Determine the [X, Y] coordinate at the center of the cell enclosing the given text.  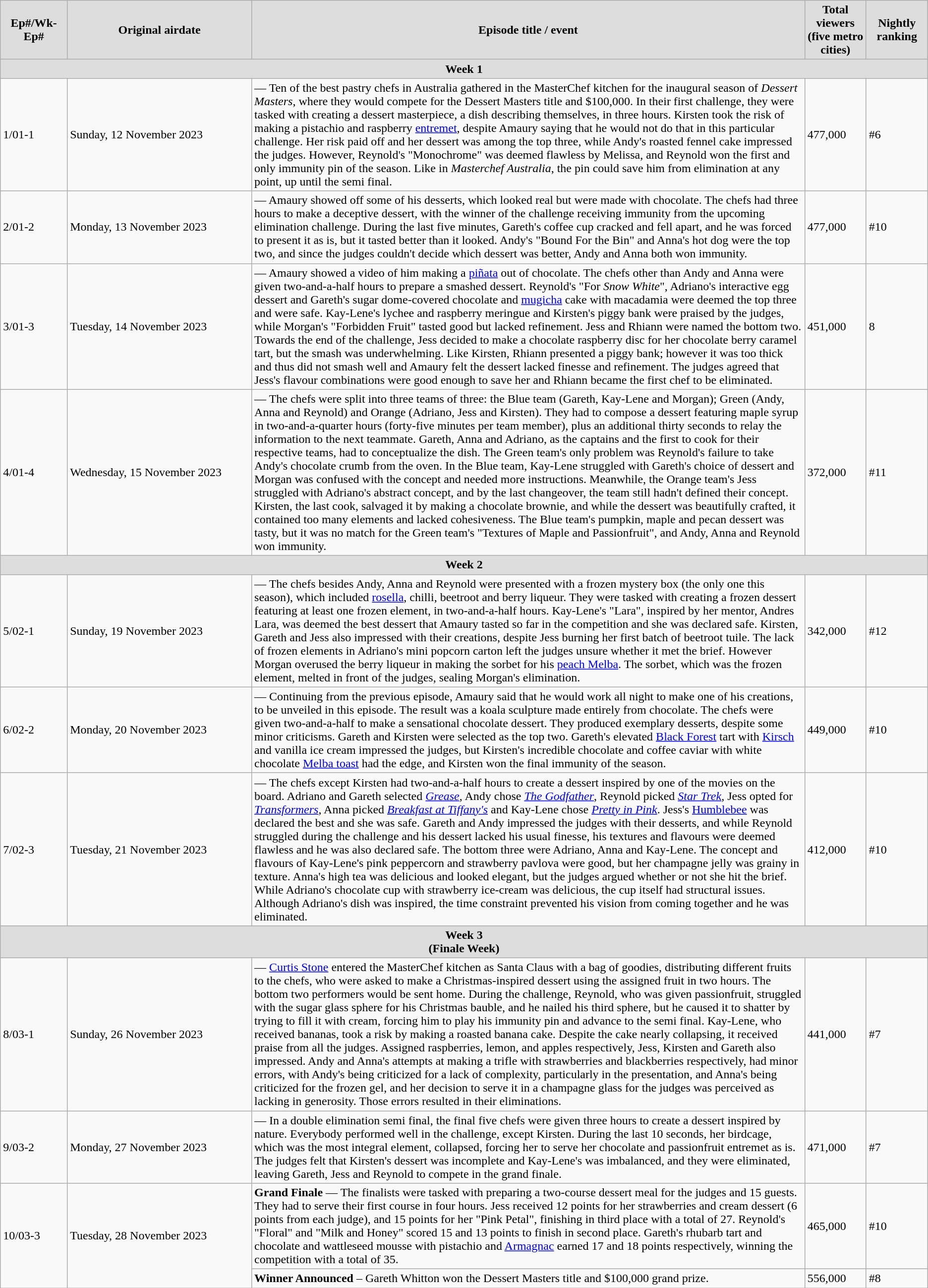
Episode title / event [528, 30]
2/01-2 [34, 227]
Tuesday, 28 November 2023 [160, 1236]
Nightly ranking [897, 30]
556,000 [835, 1279]
372,000 [835, 472]
#11 [897, 472]
#12 [897, 631]
465,000 [835, 1226]
412,000 [835, 849]
Total viewers (five metro cities) [835, 30]
449,000 [835, 730]
Wednesday, 15 November 2023 [160, 472]
Week 2 [464, 565]
Sunday, 26 November 2023 [160, 1034]
10/03-3 [34, 1236]
Week 1 [464, 69]
Monday, 27 November 2023 [160, 1147]
9/03-2 [34, 1147]
Tuesday, 14 November 2023 [160, 326]
Week 3(Finale Week) [464, 941]
8 [897, 326]
6/02-2 [34, 730]
Monday, 20 November 2023 [160, 730]
Tuesday, 21 November 2023 [160, 849]
1/01-1 [34, 135]
471,000 [835, 1147]
441,000 [835, 1034]
Sunday, 19 November 2023 [160, 631]
Original airdate [160, 30]
5/02-1 [34, 631]
8/03-1 [34, 1034]
#8 [897, 1279]
#6 [897, 135]
Sunday, 12 November 2023 [160, 135]
Ep#/Wk-Ep# [34, 30]
Winner Announced – Gareth Whitton won the Dessert Masters title and $100,000 grand prize. [528, 1279]
7/02-3 [34, 849]
4/01-4 [34, 472]
3/01-3 [34, 326]
451,000 [835, 326]
Monday, 13 November 2023 [160, 227]
342,000 [835, 631]
